Extract the (X, Y) coordinate from the center of the cell holding the provided text.  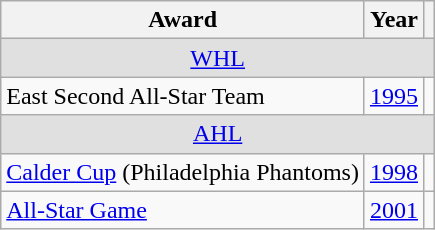
Year (394, 20)
AHL (218, 134)
1995 (394, 96)
Calder Cup (Philadelphia Phantoms) (183, 172)
WHL (218, 58)
Award (183, 20)
1998 (394, 172)
2001 (394, 210)
East Second All-Star Team (183, 96)
All-Star Game (183, 210)
